Output the [x, y] coordinate of the center of the cell containing the given text.  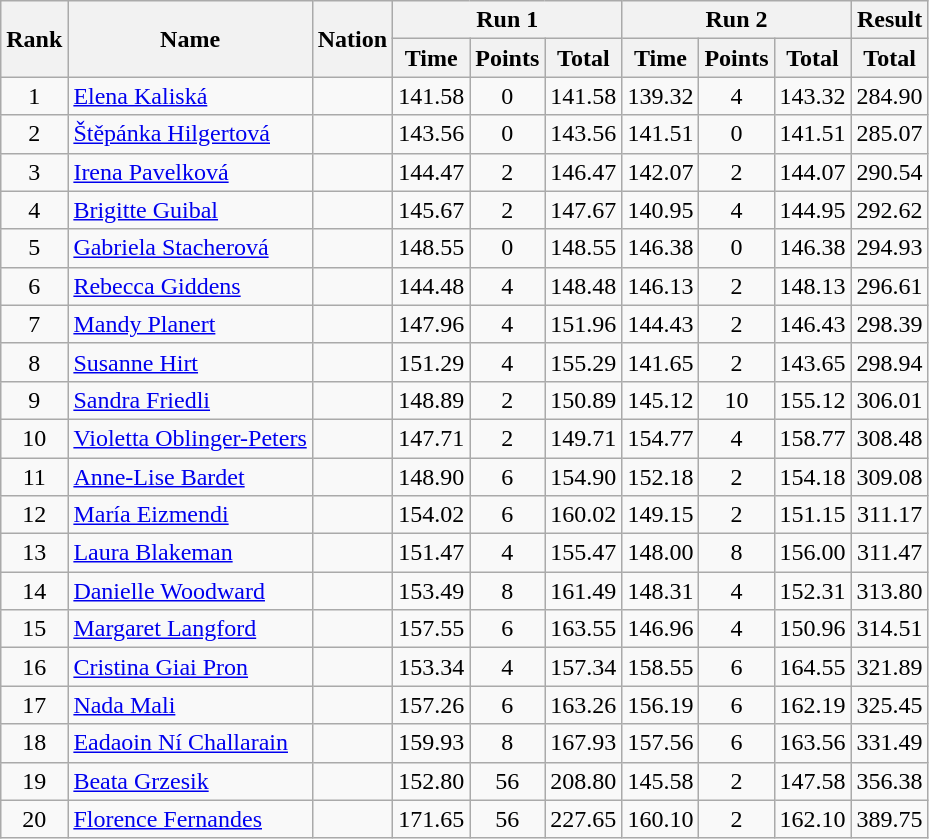
147.67 [584, 210]
148.89 [432, 400]
11 [34, 477]
162.19 [812, 705]
Rank [34, 39]
Nada Mali [190, 705]
152.18 [660, 477]
155.47 [584, 553]
285.07 [890, 134]
167.93 [584, 743]
284.90 [890, 96]
Cristina Giai Pron [190, 667]
153.49 [432, 591]
13 [34, 553]
313.80 [890, 591]
156.00 [812, 553]
153.34 [432, 667]
147.96 [432, 324]
139.32 [660, 96]
Elena Kaliská [190, 96]
292.62 [890, 210]
Nation [352, 39]
Irena Pavelková [190, 172]
311.47 [890, 553]
Laura Blakeman [190, 553]
389.75 [890, 819]
16 [34, 667]
150.89 [584, 400]
148.48 [584, 286]
157.34 [584, 667]
144.43 [660, 324]
308.48 [890, 438]
15 [34, 629]
154.02 [432, 515]
141.65 [660, 362]
144.48 [432, 286]
Rebecca Giddens [190, 286]
147.58 [812, 781]
Florence Fernandes [190, 819]
157.55 [432, 629]
148.90 [432, 477]
151.15 [812, 515]
161.49 [584, 591]
163.55 [584, 629]
140.95 [660, 210]
Gabriela Stacherová [190, 248]
148.00 [660, 553]
154.77 [660, 438]
155.12 [812, 400]
157.56 [660, 743]
149.15 [660, 515]
Run 1 [508, 20]
Run 2 [736, 20]
14 [34, 591]
Sandra Friedli [190, 400]
294.93 [890, 248]
171.65 [432, 819]
309.08 [890, 477]
149.71 [584, 438]
146.13 [660, 286]
157.26 [432, 705]
156.19 [660, 705]
142.07 [660, 172]
325.45 [890, 705]
164.55 [812, 667]
311.17 [890, 515]
151.47 [432, 553]
Margaret Langford [190, 629]
306.01 [890, 400]
158.77 [812, 438]
20 [34, 819]
146.43 [812, 324]
151.96 [584, 324]
Anne-Lise Bardet [190, 477]
290.54 [890, 172]
143.65 [812, 362]
144.47 [432, 172]
7 [34, 324]
162.10 [812, 819]
150.96 [812, 629]
18 [34, 743]
160.02 [584, 515]
298.94 [890, 362]
Beata Grzesik [190, 781]
147.71 [432, 438]
148.31 [660, 591]
19 [34, 781]
145.58 [660, 781]
1 [34, 96]
151.29 [432, 362]
163.26 [584, 705]
152.80 [432, 781]
5 [34, 248]
3 [34, 172]
227.65 [584, 819]
Susanne Hirt [190, 362]
154.18 [812, 477]
146.47 [584, 172]
12 [34, 515]
321.89 [890, 667]
Štěpánka Hilgertová [190, 134]
155.29 [584, 362]
Brigitte Guibal [190, 210]
Danielle Woodward [190, 591]
María Eizmendi [190, 515]
Violetta Oblinger-Peters [190, 438]
331.49 [890, 743]
163.56 [812, 743]
158.55 [660, 667]
Mandy Planert [190, 324]
298.39 [890, 324]
9 [34, 400]
144.95 [812, 210]
314.51 [890, 629]
356.38 [890, 781]
296.61 [890, 286]
160.10 [660, 819]
Result [890, 20]
144.07 [812, 172]
Eadaoin Ní Challarain [190, 743]
17 [34, 705]
145.67 [432, 210]
154.90 [584, 477]
146.96 [660, 629]
159.93 [432, 743]
145.12 [660, 400]
Name [190, 39]
148.13 [812, 286]
152.31 [812, 591]
208.80 [584, 781]
143.32 [812, 96]
